For the text-containing cell, return its midpoint in [x, y] coordinate format. 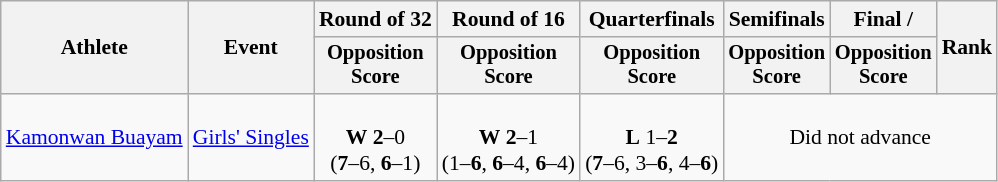
Round of 32 [376, 19]
Rank [968, 48]
Quarterfinals [652, 19]
Did not advance [860, 138]
Event [251, 48]
W 2–0 (7–6, 6–1) [376, 138]
W 2–1 (1–6, 6–4, 6–4) [508, 138]
Athlete [94, 48]
Final / [884, 19]
Kamonwan Buayam [94, 138]
Girls' Singles [251, 138]
Semifinals [776, 19]
L 1–2 (7–6, 3–6, 4–6) [652, 138]
Round of 16 [508, 19]
